For the text-containing cell, return its midpoint in [X, Y] coordinate format. 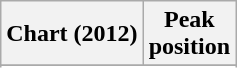
Chart (2012) [72, 34]
Peakposition [189, 34]
